Return the (x, y) coordinate for the center point of the cell that contains the specified text.  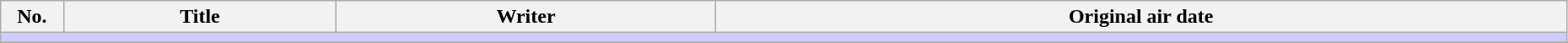
Original air date (1140, 17)
Writer (526, 17)
No. (32, 17)
Title (200, 17)
